Scan for the cell matching the given text and deliver its [x, y] coordinate at center. 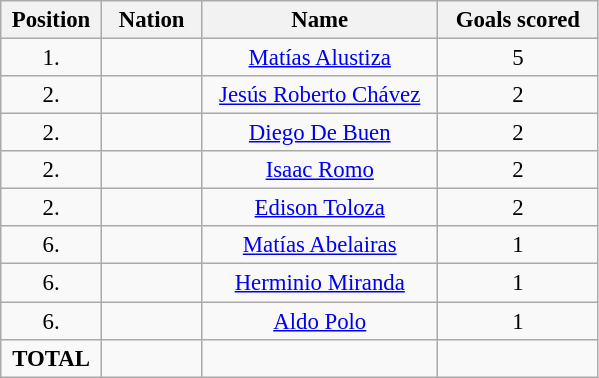
Jesús Roberto Chávez [320, 95]
Edison Toloza [320, 208]
1. [52, 58]
Goals scored [518, 20]
Position [52, 20]
Isaac Romo [320, 170]
Aldo Polo [320, 321]
Name [320, 20]
Matías Alustiza [320, 58]
Matías Abelairas [320, 245]
5 [518, 58]
TOTAL [52, 358]
Herminio Miranda [320, 283]
Diego De Buen [320, 133]
Nation [152, 20]
